Output the [X, Y] coordinate of the center of the cell containing the given text.  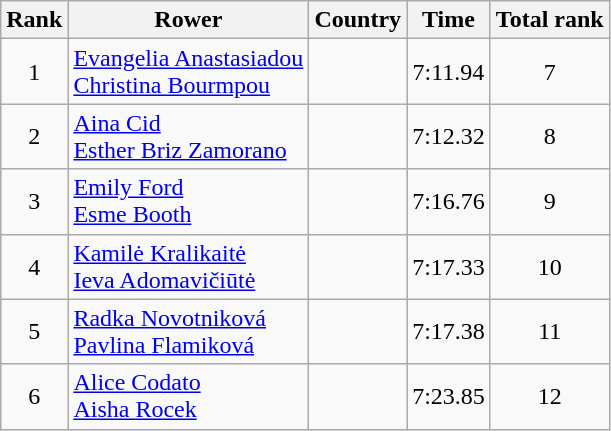
7:17.38 [449, 332]
11 [550, 332]
7:12.32 [449, 136]
12 [550, 396]
2 [34, 136]
Total rank [550, 20]
Alice CodatoAisha Rocek [188, 396]
7:23.85 [449, 396]
7 [550, 72]
Aina CidEsther Briz Zamorano [188, 136]
7:16.76 [449, 202]
1 [34, 72]
Emily FordEsme Booth [188, 202]
3 [34, 202]
Rank [34, 20]
5 [34, 332]
Evangelia AnastasiadouChristina Bourmpou [188, 72]
Radka NovotnikováPavlina Flamiková [188, 332]
Kamilė KralikaitėIeva Adomavičiūtė [188, 266]
8 [550, 136]
9 [550, 202]
Country [358, 20]
4 [34, 266]
10 [550, 266]
6 [34, 396]
7:11.94 [449, 72]
7:17.33 [449, 266]
Rower [188, 20]
Time [449, 20]
